Find where the given text appears and provide that cell's center as (X, Y) coordinate. 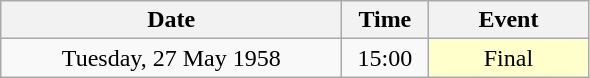
Event (508, 20)
Time (385, 20)
15:00 (385, 58)
Tuesday, 27 May 1958 (172, 58)
Final (508, 58)
Date (172, 20)
